Scan for the cell matching the given text and deliver its [X, Y] coordinate at center. 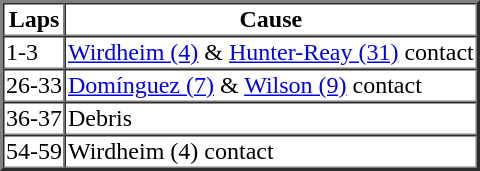
Domínguez (7) & Wilson (9) contact [271, 86]
1-3 [34, 52]
36-37 [34, 118]
Debris [271, 118]
Wirdheim (4) contact [271, 152]
26-33 [34, 86]
Laps [34, 20]
Wirdheim (4) & Hunter-Reay (31) contact [271, 52]
54-59 [34, 152]
Cause [271, 20]
